Determine the (x, y) coordinate at the center of the cell enclosing the given text.  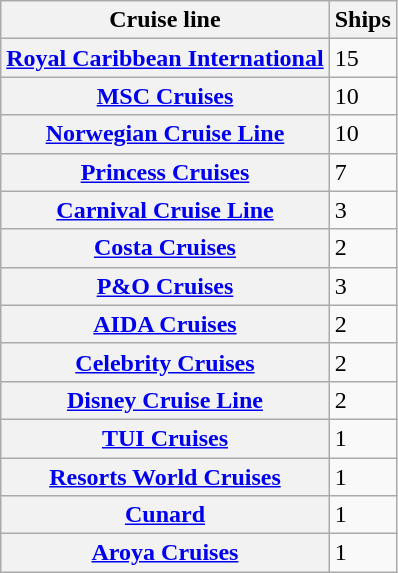
Carnival Cruise Line (165, 210)
Costa Cruises (165, 248)
Resorts World Cruises (165, 477)
Cruise line (165, 20)
MSC Cruises (165, 96)
P&O Cruises (165, 286)
AIDA Cruises (165, 324)
Princess Cruises (165, 172)
Norwegian Cruise Line (165, 134)
7 (362, 172)
15 (362, 58)
Cunard (165, 515)
Celebrity Cruises (165, 362)
Ships (362, 20)
Disney Cruise Line (165, 400)
Aroya Cruises (165, 553)
Royal Caribbean International (165, 58)
TUI Cruises (165, 438)
